Extract the (X, Y) coordinate from the center of the cell holding the provided text.  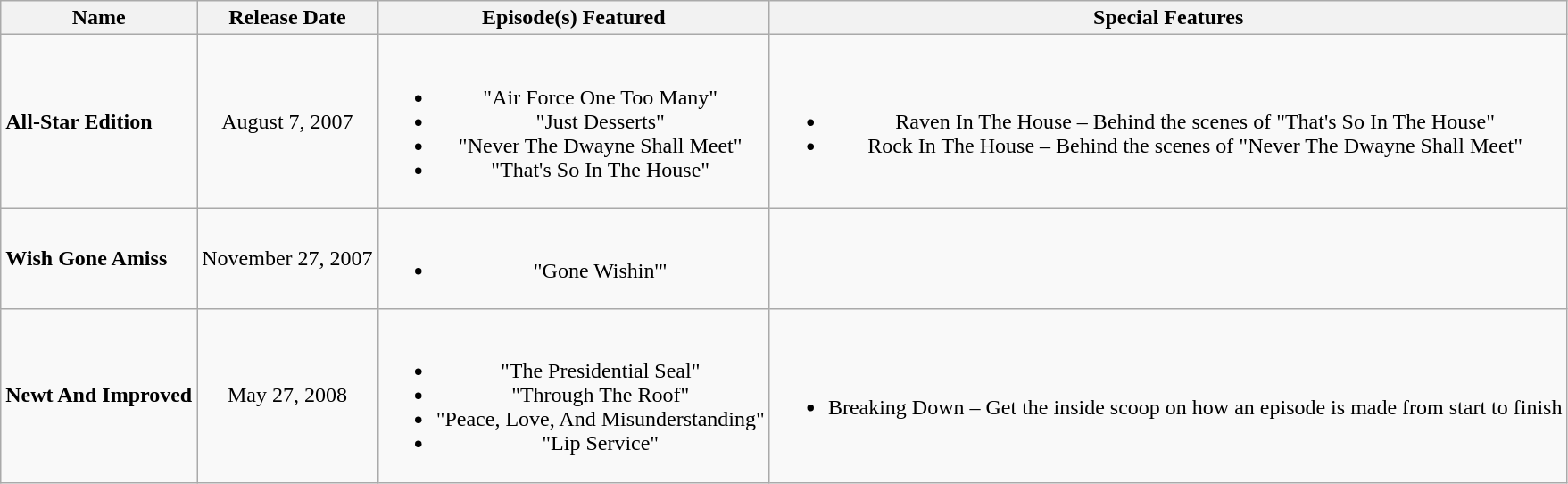
"Gone Wishin'" (573, 259)
Release Date (287, 18)
All-Star Edition (99, 121)
Name (99, 18)
Wish Gone Amiss (99, 259)
Raven In The House – Behind the scenes of "That's So In The House"Rock In The House – Behind the scenes of "Never The Dwayne Shall Meet" (1168, 121)
Special Features (1168, 18)
Episode(s) Featured (573, 18)
"The Presidential Seal""Through The Roof""Peace, Love, And Misunderstanding""Lip Service" (573, 396)
August 7, 2007 (287, 121)
Newt And Improved (99, 396)
"Air Force One Too Many""Just Desserts""Never The Dwayne Shall Meet""That's So In The House" (573, 121)
May 27, 2008 (287, 396)
Breaking Down – Get the inside scoop on how an episode is made from start to finish (1168, 396)
November 27, 2007 (287, 259)
